Pinpoint the cell where the given text exists, returning its (x, y) midpoint coordinate. 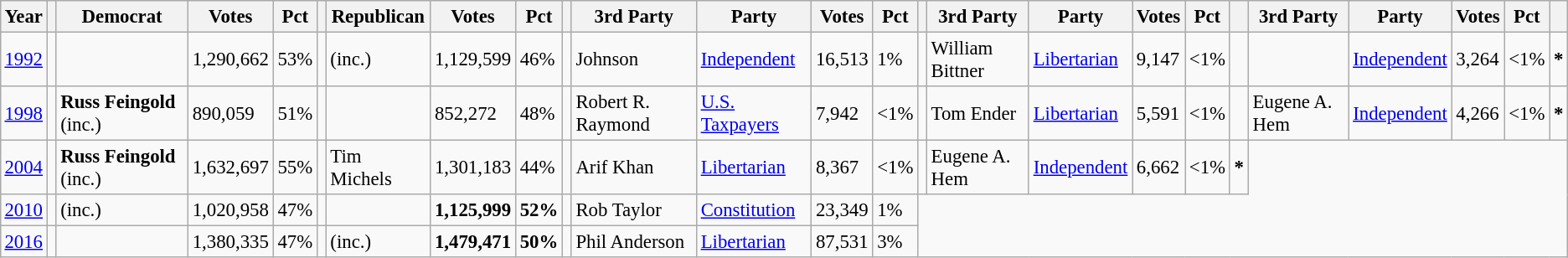
Phil Anderson (633, 242)
1,380,335 (230, 242)
9,147 (1159, 59)
1,301,183 (473, 168)
53% (295, 59)
5,591 (1159, 114)
Constitution (754, 210)
1,632,697 (230, 168)
Tim Michels (379, 168)
8,367 (843, 168)
William Bittner (977, 59)
3% (895, 242)
1992 (23, 59)
890,059 (230, 114)
50% (539, 242)
87,531 (843, 242)
1,479,471 (473, 242)
2016 (23, 242)
44% (539, 168)
Year (23, 17)
1,290,662 (230, 59)
2004 (23, 168)
Tom Ender (977, 114)
Democrat (122, 17)
1,125,999 (473, 210)
23,349 (843, 210)
Arif Khan (633, 168)
7,942 (843, 114)
16,513 (843, 59)
55% (295, 168)
52% (539, 210)
4,266 (1478, 114)
1,129,599 (473, 59)
6,662 (1159, 168)
Johnson (633, 59)
2010 (23, 210)
1998 (23, 114)
48% (539, 114)
1,020,958 (230, 210)
852,272 (473, 114)
Robert R. Raymond (633, 114)
Rob Taylor (633, 210)
U.S. Taxpayers (754, 114)
46% (539, 59)
51% (295, 114)
3,264 (1478, 59)
Republican (379, 17)
